Return the (X, Y) coordinate for the center point of the cell that contains the specified text.  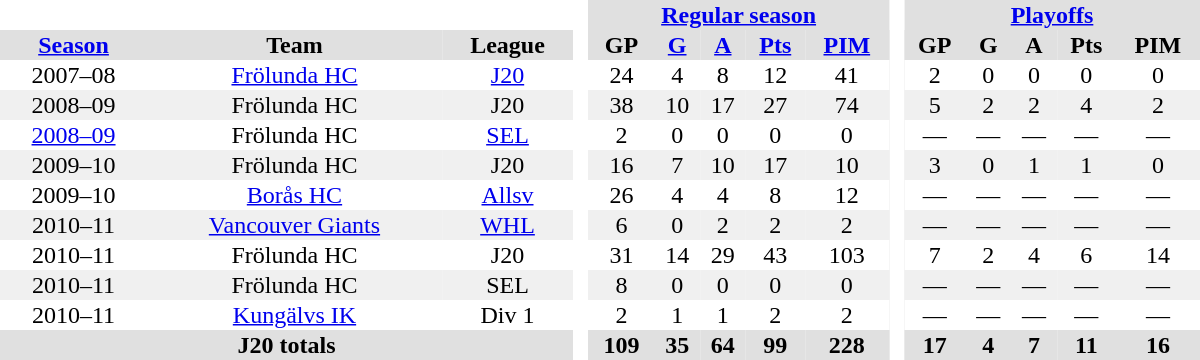
109 (621, 345)
74 (847, 105)
11 (1086, 345)
228 (847, 345)
99 (776, 345)
Allsv (508, 195)
103 (847, 255)
Regular season (738, 15)
35 (677, 345)
41 (847, 75)
27 (776, 105)
38 (621, 105)
31 (621, 255)
Vancouver Giants (294, 225)
2007–08 (74, 75)
Season (74, 45)
24 (621, 75)
J20 totals (286, 345)
Div 1 (508, 315)
29 (723, 255)
43 (776, 255)
5 (934, 105)
Team (294, 45)
League (508, 45)
3 (934, 165)
Borås HC (294, 195)
Kungälvs IK (294, 315)
26 (621, 195)
64 (723, 345)
Playoffs (1052, 15)
WHL (508, 225)
